Pinpoint the cell where the given text exists, returning its (X, Y) midpoint coordinate. 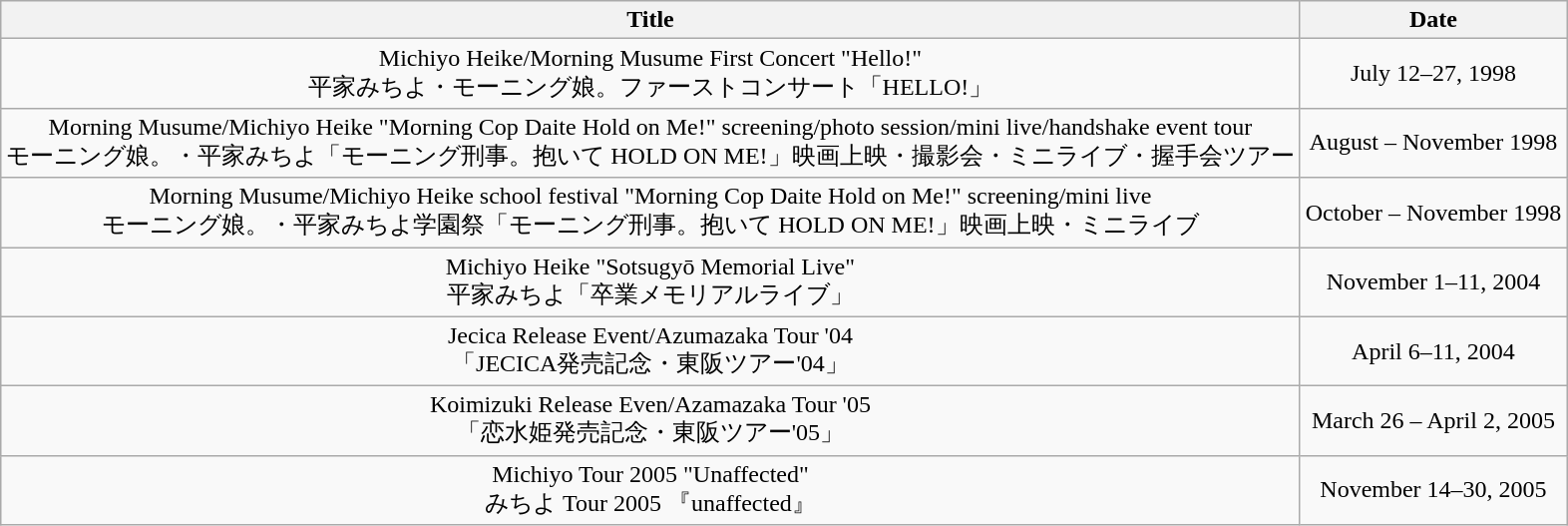
November 1–11, 2004 (1433, 282)
Michiyo Heike/Morning Musume First Concert "Hello!"平家みちよ・モーニング娘。ファーストコンサート「HELLO!」 (650, 74)
March 26 – April 2, 2005 (1433, 421)
Title (650, 20)
Morning Musume/Michiyo Heike school festival "Morning Cop Daite Hold on Me!" screening/mini liveモーニング娘。・平家みちよ学園祭「モーニング刑事。抱いて HOLD ON ME!」映画上映・ミニライブ (650, 213)
Jecica Release Event/Azumazaka Tour '04「JECICA発売記念・東阪ツアー'04」 (650, 351)
October – November 1998 (1433, 213)
Date (1433, 20)
November 14–30, 2005 (1433, 490)
July 12–27, 1998 (1433, 74)
August – November 1998 (1433, 143)
Koimizuki Release Even/Azamazaka Tour '05「恋水姫発売記念・東阪ツアー'05」 (650, 421)
April 6–11, 2004 (1433, 351)
Michiyo Heike "Sotsugyō Memorial Live"平家みちよ「卒業メモリアルライブ」 (650, 282)
Michiyo Tour 2005 "Unaffected"みちよ Tour 2005 『unaffected』 (650, 490)
